Search for the cell housing the specified text and yield its (X, Y) center coordinate. 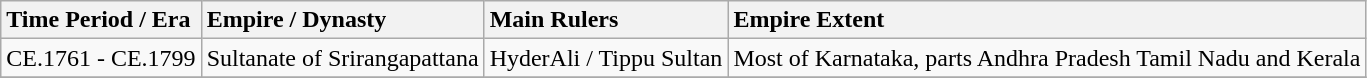
HyderAli / Tippu Sultan (606, 58)
Empire Extent (1047, 20)
Most of Karnataka, parts Andhra Pradesh Tamil Nadu and Kerala (1047, 58)
CE.1761 - CE.1799 (101, 58)
Time Period / Era (101, 20)
Sultanate of Srirangapattana (342, 58)
Main Rulers (606, 20)
Empire / Dynasty (342, 20)
